Return the [X, Y] coordinate for the center point of the cell that contains the specified text.  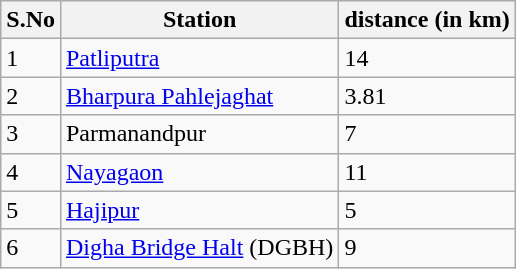
4 [31, 172]
S.No [31, 20]
3 [31, 134]
Bharpura Pahlejaghat [199, 96]
11 [427, 172]
9 [427, 248]
Hajipur [199, 210]
distance (in km) [427, 20]
1 [31, 58]
Station [199, 20]
3.81 [427, 96]
7 [427, 134]
2 [31, 96]
Parmanandpur [199, 134]
Patliputra [199, 58]
Nayagaon [199, 172]
6 [31, 248]
Digha Bridge Halt (DGBH) [199, 248]
14 [427, 58]
